For the text-containing cell, return its midpoint in (X, Y) coordinate format. 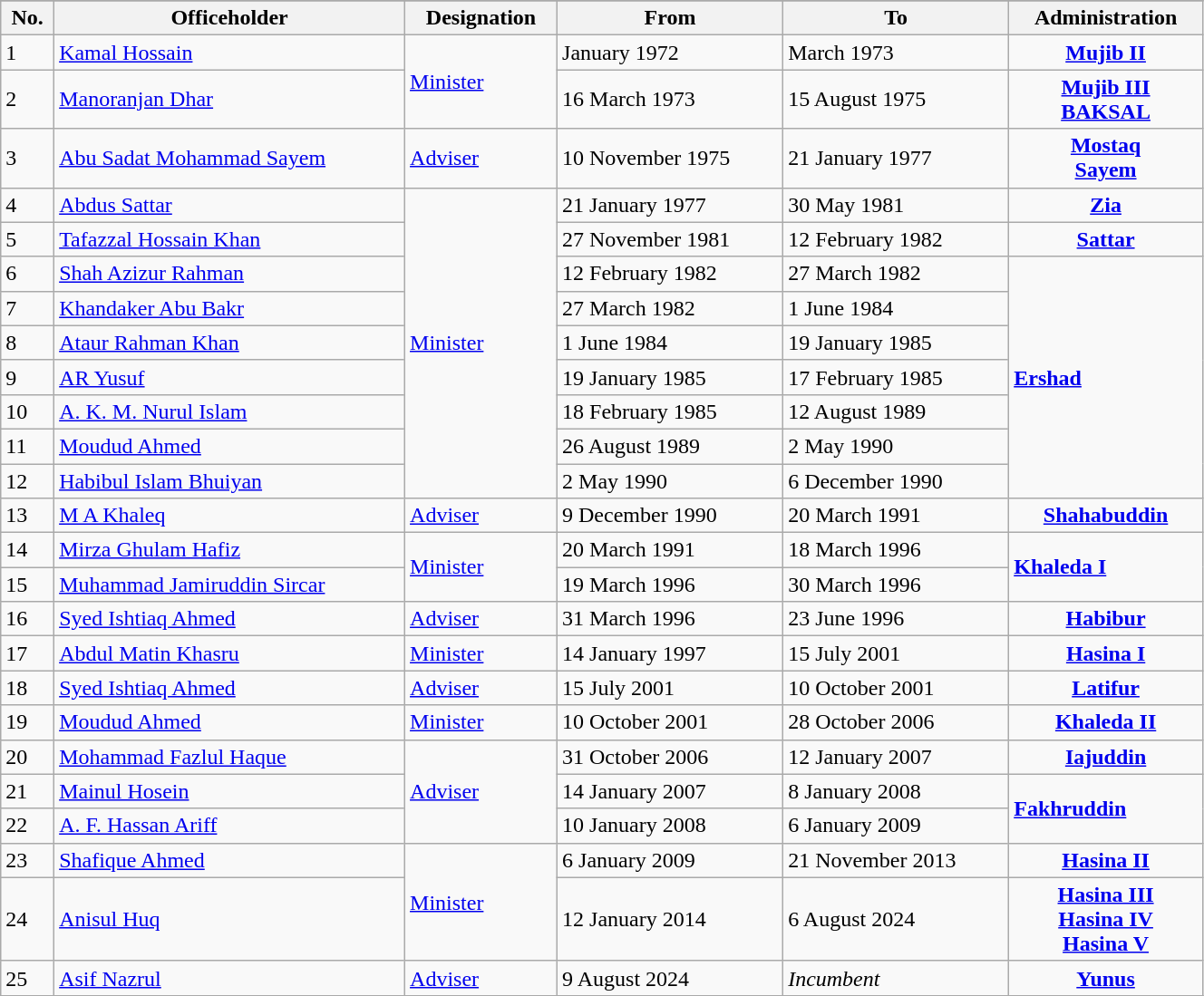
MostaqSayem (1106, 158)
Habibul Islam Bhuiyan (230, 481)
Sattar (1106, 239)
Hasina II (1106, 860)
4 (27, 205)
Kamal Hossain (230, 53)
12 January 2014 (671, 919)
26 August 1989 (671, 446)
Ataur Rahman Khan (230, 343)
Khandaker Abu Bakr (230, 308)
Mujib IIIBAKSAL (1106, 100)
Administration (1106, 18)
A. K. M. Nurul Islam (230, 411)
Yunus (1106, 978)
Zia (1106, 205)
30 May 1981 (896, 205)
1 (27, 53)
March 1973 (896, 53)
Shafique Ahmed (230, 860)
Asif Nazrul (230, 978)
Muhammad Jamiruddin Sircar (230, 585)
11 (27, 446)
From (671, 18)
A. F. Hassan Ariff (230, 826)
5 (27, 239)
7 (27, 308)
22 (27, 826)
Manoranjan Dhar (230, 100)
12 January 2007 (896, 757)
Ershad (1106, 377)
8 January 2008 (896, 791)
24 (27, 919)
14 (27, 550)
Iajuddin (1106, 757)
January 1972 (671, 53)
Incumbent (896, 978)
12 August 1989 (896, 411)
18 (27, 688)
12 (27, 481)
25 (27, 978)
M A Khaleq (230, 516)
Abu Sadat Mohammad Sayem (230, 158)
Fakhruddin (1106, 808)
Mujib II (1106, 53)
Mohammad Fazlul Haque (230, 757)
21 (27, 791)
10 (27, 411)
8 (27, 343)
Hasina I (1106, 653)
6 August 2024 (896, 919)
Latifur (1106, 688)
To (896, 18)
6 December 1990 (896, 481)
Abdus Sattar (230, 205)
AR Yusuf (230, 377)
3 (27, 158)
13 (27, 516)
31 October 2006 (671, 757)
Mainul Hosein (230, 791)
23 (27, 860)
17 February 1985 (896, 377)
Designation (481, 18)
19 (27, 722)
Hasina IIIHasina IVHasina V (1106, 919)
30 March 1996 (896, 585)
18 March 1996 (896, 550)
Shahabuddin (1106, 516)
10 November 1975 (671, 158)
31 March 1996 (671, 619)
Officeholder (230, 18)
No. (27, 18)
Khaleda I (1106, 567)
9 December 1990 (671, 516)
Shah Azizur Rahman (230, 274)
17 (27, 653)
15 (27, 585)
10 January 2008 (671, 826)
9 August 2024 (671, 978)
Abdul Matin Khasru (230, 653)
16 (27, 619)
Tafazzal Hossain Khan (230, 239)
23 June 1996 (896, 619)
21 November 2013 (896, 860)
9 (27, 377)
Anisul Huq (230, 919)
16 March 1973 (671, 100)
Khaleda II (1106, 722)
20 (27, 757)
18 February 1985 (671, 411)
2 (27, 100)
27 November 1981 (671, 239)
28 October 2006 (896, 722)
6 (27, 274)
Mirza Ghulam Hafiz (230, 550)
14 January 2007 (671, 791)
Habibur (1106, 619)
19 March 1996 (671, 585)
14 January 1997 (671, 653)
15 August 1975 (896, 100)
